Provide the [x, y] coordinate of the cell's center where the given text is located.  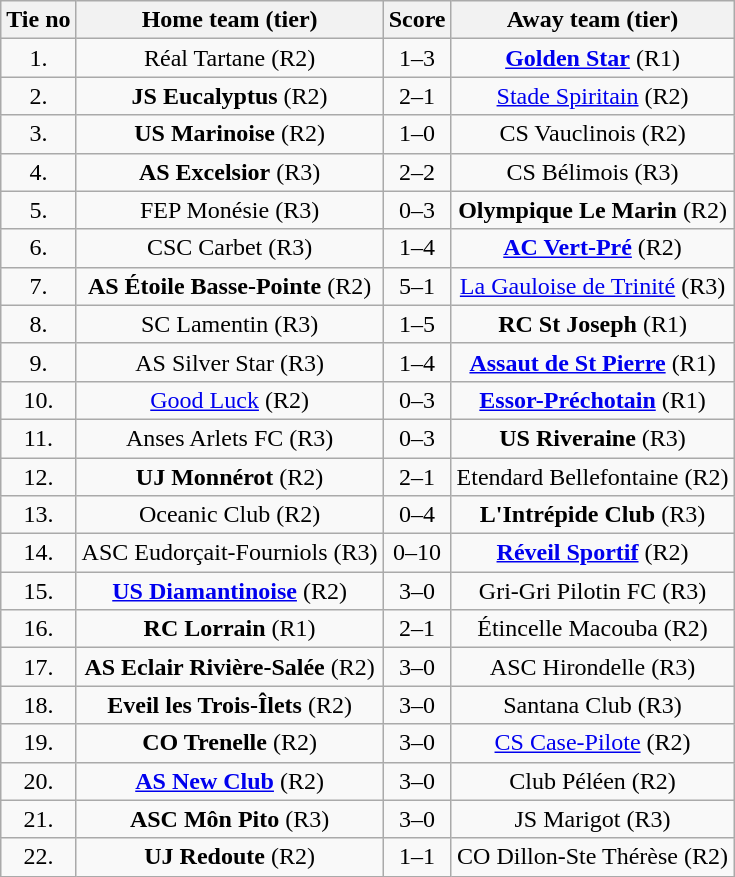
Good Luck (R2) [230, 400]
Away team (tier) [592, 20]
L'Intrépide Club (R3) [592, 515]
AS Silver Star (R3) [230, 362]
0–4 [417, 515]
22. [38, 857]
3. [38, 134]
AC Vert-Pré (R2) [592, 248]
ASC Hirondelle (R3) [592, 667]
4. [38, 172]
Gri-Gri Pilotin FC (R3) [592, 591]
0–10 [417, 553]
1. [38, 58]
Olympique Le Marin (R2) [592, 210]
Home team (tier) [230, 20]
5–1 [417, 286]
19. [38, 743]
Golden Star (R1) [592, 58]
9. [38, 362]
RC Lorrain (R1) [230, 629]
RC St Joseph (R1) [592, 324]
20. [38, 781]
US Marinoise (R2) [230, 134]
10. [38, 400]
ASC Môn Pito (R3) [230, 819]
AS Eclair Rivière-Salée (R2) [230, 667]
AS Excelsior (R3) [230, 172]
14. [38, 553]
Oceanic Club (R2) [230, 515]
JS Marigot (R3) [592, 819]
CS Bélimois (R3) [592, 172]
Réveil Sportif (R2) [592, 553]
1–0 [417, 134]
JS Eucalyptus (R2) [230, 96]
ASC Eudorçait-Fourniols (R3) [230, 553]
UJ Monnérot (R2) [230, 477]
SC Lamentin (R3) [230, 324]
AS Étoile Basse-Pointe (R2) [230, 286]
2–2 [417, 172]
Essor-Préchotain (R1) [592, 400]
21. [38, 819]
CO Dillon-Ste Thérèse (R2) [592, 857]
Anses Arlets FC (R3) [230, 438]
6. [38, 248]
Score [417, 20]
13. [38, 515]
2. [38, 96]
Réal Tartane (R2) [230, 58]
1–3 [417, 58]
FEP Monésie (R3) [230, 210]
US Diamantinoise (R2) [230, 591]
CO Trenelle (R2) [230, 743]
Etendard Bellefontaine (R2) [592, 477]
17. [38, 667]
Stade Spiritain (R2) [592, 96]
5. [38, 210]
Eveil les Trois-Îlets (R2) [230, 705]
US Riveraine (R3) [592, 438]
11. [38, 438]
La Gauloise de Trinité (R3) [592, 286]
7. [38, 286]
Assaut de St Pierre (R1) [592, 362]
Tie no [38, 20]
15. [38, 591]
1–5 [417, 324]
8. [38, 324]
Santana Club (R3) [592, 705]
AS New Club (R2) [230, 781]
Étincelle Macouba (R2) [592, 629]
Club Péléen (R2) [592, 781]
12. [38, 477]
CSC Carbet (R3) [230, 248]
16. [38, 629]
CS Case-Pilote (R2) [592, 743]
18. [38, 705]
UJ Redoute (R2) [230, 857]
CS Vauclinois (R2) [592, 134]
1–1 [417, 857]
